Extract the [X, Y] coordinate from the center of the cell holding the provided text.  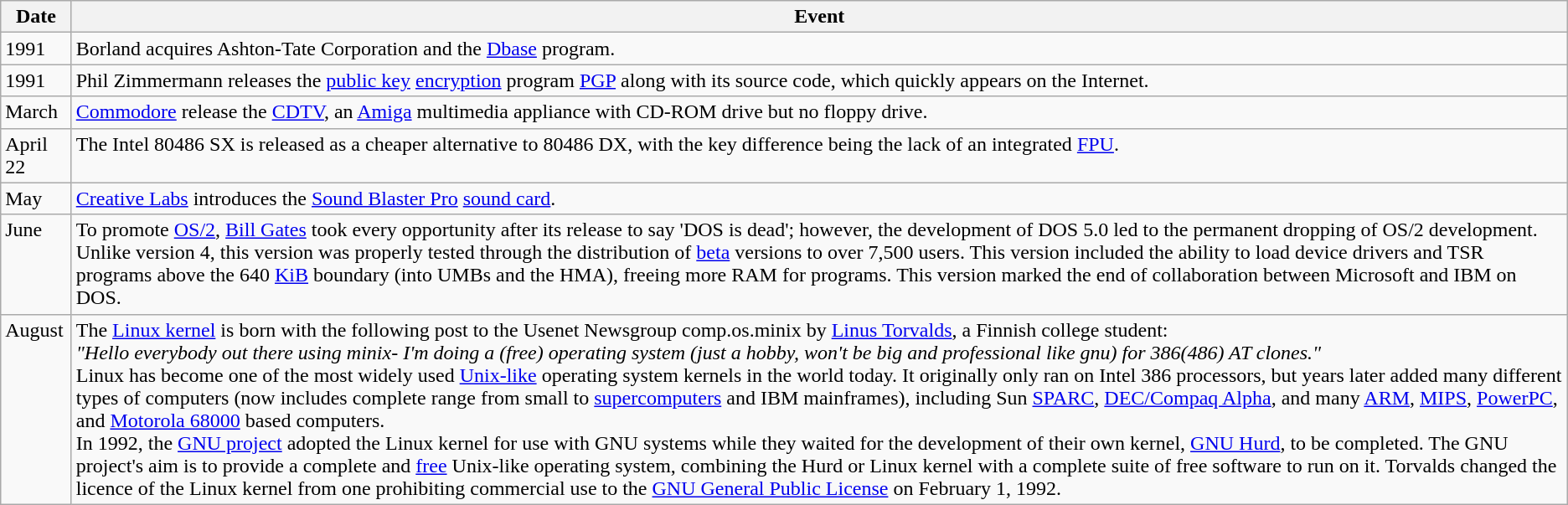
Creative Labs introduces the Sound Blaster Pro sound card. [819, 198]
Date [36, 17]
The Intel 80486 SX is released as a cheaper alternative to 80486 DX, with the key difference being the lack of an integrated FPU. [819, 156]
April 22 [36, 156]
June [36, 265]
March [36, 112]
August [36, 409]
May [36, 198]
Borland acquires Ashton-Tate Corporation and the Dbase program. [819, 49]
Event [819, 17]
Commodore release the CDTV, an Amiga multimedia appliance with CD-ROM drive but no floppy drive. [819, 112]
Phil Zimmermann releases the public key encryption program PGP along with its source code, which quickly appears on the Internet. [819, 80]
